Determine the (x, y) coordinate at the center of the cell enclosing the given text.  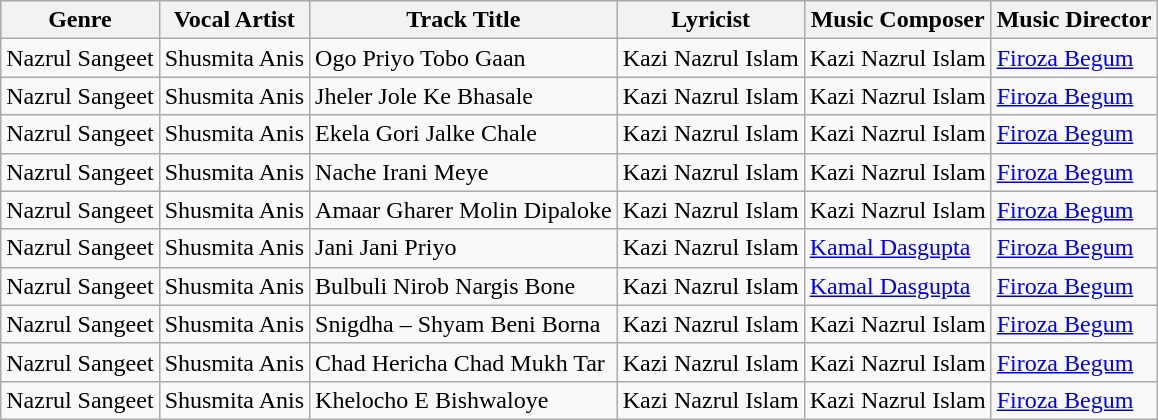
Nache Irani Meye (464, 172)
Music Composer (898, 20)
Bulbuli Nirob Nargis Bone (464, 286)
Snigdha – Shyam Beni Borna (464, 324)
Music Director (1074, 20)
Lyricist (710, 20)
Genre (80, 20)
Vocal Artist (234, 20)
Jheler Jole Ke Bhasale (464, 96)
Ogo Priyo Tobo Gaan (464, 58)
Chad Hericha Chad Mukh Tar (464, 362)
Jani Jani Priyo (464, 248)
Track Title (464, 20)
Khelocho E Bishwaloye (464, 400)
Amaar Gharer Molin Dipaloke (464, 210)
Ekela Gori Jalke Chale (464, 134)
